Return (x, y) of the center of cell containing provided text 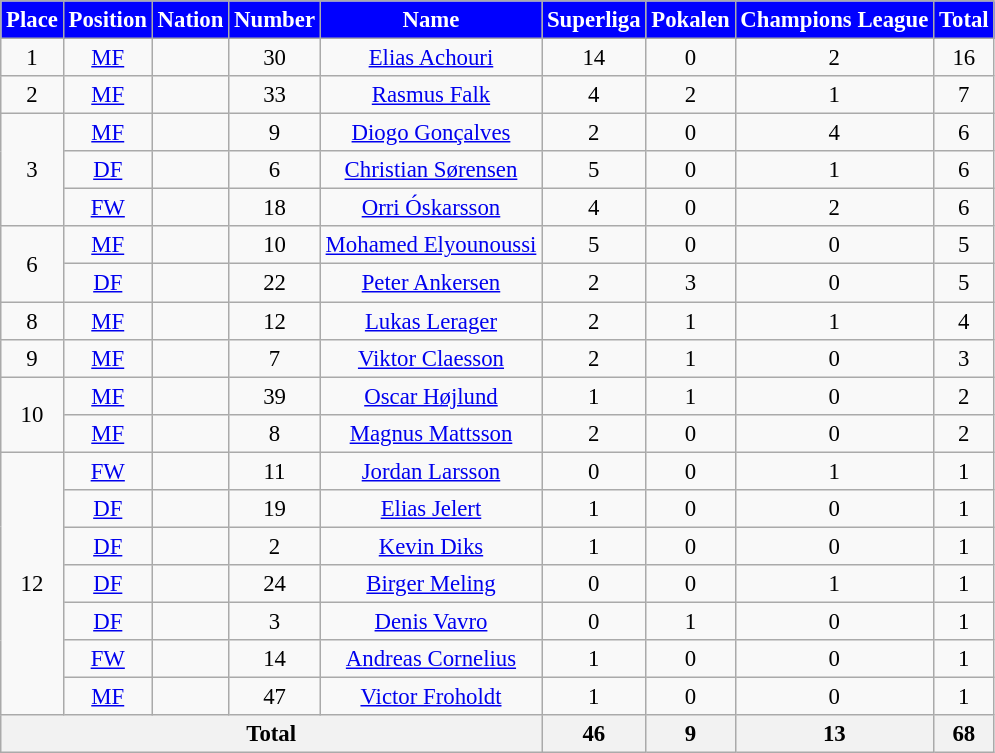
Oscar Højlund (430, 396)
39 (275, 396)
Orri Óskarsson (430, 208)
Birger Meling (430, 584)
11 (275, 471)
Nation (190, 20)
Champions League (834, 20)
18 (275, 208)
Pokalen (690, 20)
Number (275, 20)
Victor Froholdt (430, 697)
Peter Ankersen (430, 283)
Andreas Cornelius (430, 659)
Mohamed Elyounoussi (430, 245)
Place (32, 20)
46 (594, 734)
Name (430, 20)
68 (964, 734)
Magnus Mattsson (430, 433)
Position (108, 20)
30 (275, 58)
Christian Sørensen (430, 170)
19 (275, 509)
Rasmus Falk (430, 95)
13 (834, 734)
16 (964, 58)
47 (275, 697)
Lukas Lerager (430, 321)
Superliga (594, 20)
Viktor Claesson (430, 358)
Elias Achouri (430, 58)
Kevin Diks (430, 546)
22 (275, 283)
Jordan Larsson (430, 471)
24 (275, 584)
Elias Jelert (430, 509)
Diogo Gonçalves (430, 133)
33 (275, 95)
Denis Vavro (430, 621)
